Determine the (x, y) coordinate at the center of the cell enclosing the given text.  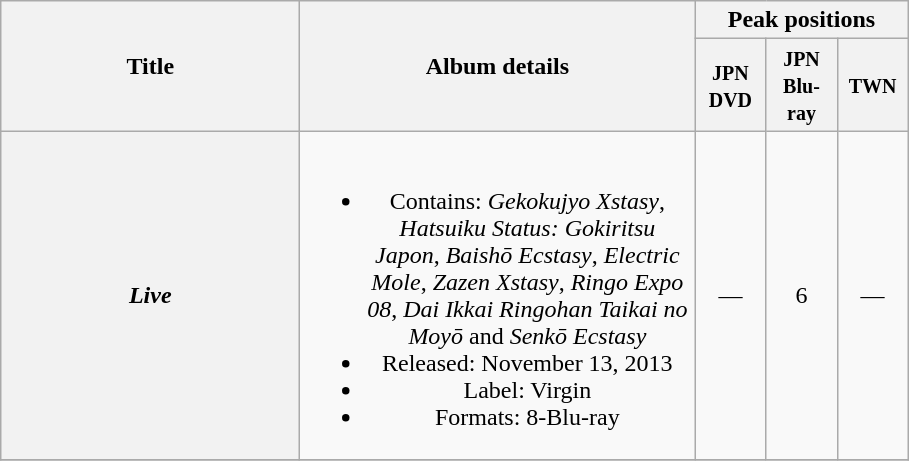
TWN (872, 85)
JPN DVD (730, 85)
JPN Blu-ray (802, 85)
Live (150, 296)
6 (802, 296)
Title (150, 66)
Album details (498, 66)
Peak positions (802, 20)
